Return the [x, y] coordinate for the center point of the cell that contains the specified text.  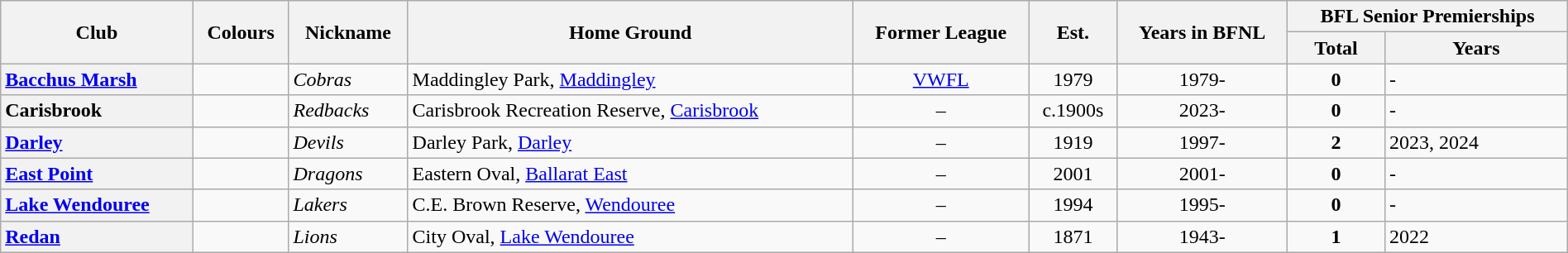
1994 [1073, 205]
2023, 2024 [1475, 142]
Maddingley Park, Maddingley [630, 79]
1871 [1073, 236]
1995- [1202, 205]
2022 [1475, 236]
2 [1336, 142]
2001- [1202, 174]
Darley Park, Darley [630, 142]
Carisbrook Recreation Reserve, Carisbrook [630, 111]
2001 [1073, 174]
1997- [1202, 142]
Carisbrook [97, 111]
Nickname [348, 32]
Total [1336, 48]
City Oval, Lake Wendouree [630, 236]
Lakers [348, 205]
Club [97, 32]
Years in BFNL [1202, 32]
Eastern Oval, Ballarat East [630, 174]
1979- [1202, 79]
Home Ground [630, 32]
Devils [348, 142]
1979 [1073, 79]
Lions [348, 236]
C.E. Brown Reserve, Wendouree [630, 205]
2023- [1202, 111]
1 [1336, 236]
Dragons [348, 174]
Redbacks [348, 111]
Years [1475, 48]
Est. [1073, 32]
1919 [1073, 142]
Former League [941, 32]
Colours [241, 32]
c.1900s [1073, 111]
Darley [97, 142]
Redan [97, 236]
East Point [97, 174]
Bacchus Marsh [97, 79]
Lake Wendouree [97, 205]
VWFL [941, 79]
BFL Senior Premierships [1427, 17]
1943- [1202, 236]
Cobras [348, 79]
